Scan for the cell matching the given text and deliver its [X, Y] coordinate at center. 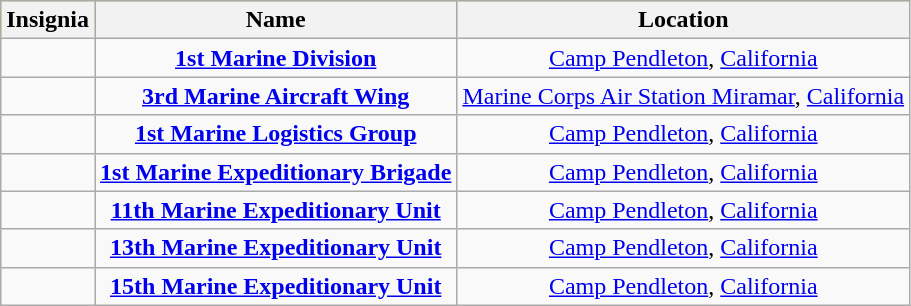
Name [276, 20]
1st Marine Expeditionary Brigade [276, 172]
Location [684, 20]
15th Marine Expeditionary Unit [276, 286]
Insignia [48, 20]
13th Marine Expeditionary Unit [276, 248]
Marine Corps Air Station Miramar, California [684, 96]
11th Marine Expeditionary Unit [276, 210]
3rd Marine Aircraft Wing [276, 96]
1st Marine Division [276, 58]
1st Marine Logistics Group [276, 134]
